Identify which cell holds the provided text, then report its (X, Y) central coordinate. 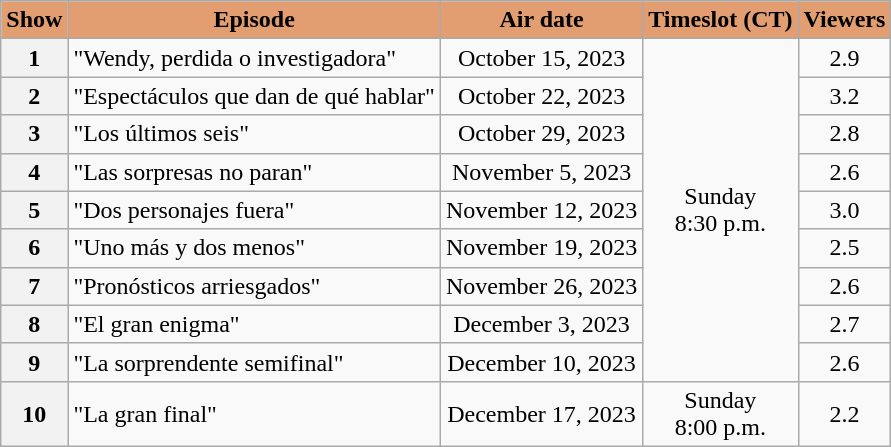
"La sorprendente semifinal" (254, 362)
Timeslot (CT) (720, 20)
December 17, 2023 (541, 414)
1 (34, 58)
9 (34, 362)
October 22, 2023 (541, 96)
"Wendy, perdida o investigadora" (254, 58)
2.9 (844, 58)
December 3, 2023 (541, 324)
October 15, 2023 (541, 58)
5 (34, 210)
November 19, 2023 (541, 248)
"Dos personajes fuera" (254, 210)
3.2 (844, 96)
7 (34, 286)
3 (34, 134)
"Espectáculos que dan de qué hablar" (254, 96)
Show (34, 20)
2.8 (844, 134)
Sunday 8:00 p.m. (720, 414)
November 12, 2023 (541, 210)
"Pronósticos arriesgados" (254, 286)
Viewers (844, 20)
"La gran final" (254, 414)
2.7 (844, 324)
6 (34, 248)
4 (34, 172)
2.2 (844, 414)
8 (34, 324)
3.0 (844, 210)
November 5, 2023 (541, 172)
"Los últimos seis" (254, 134)
"Las sorpresas no paran" (254, 172)
November 26, 2023 (541, 286)
October 29, 2023 (541, 134)
"El gran enigma" (254, 324)
"Uno más y dos menos" (254, 248)
2.5 (844, 248)
Episode (254, 20)
10 (34, 414)
Air date (541, 20)
December 10, 2023 (541, 362)
2 (34, 96)
Sunday 8:30 p.m. (720, 210)
